Capture the cell that displays the provided text and extract its [x, y] central coordinate. 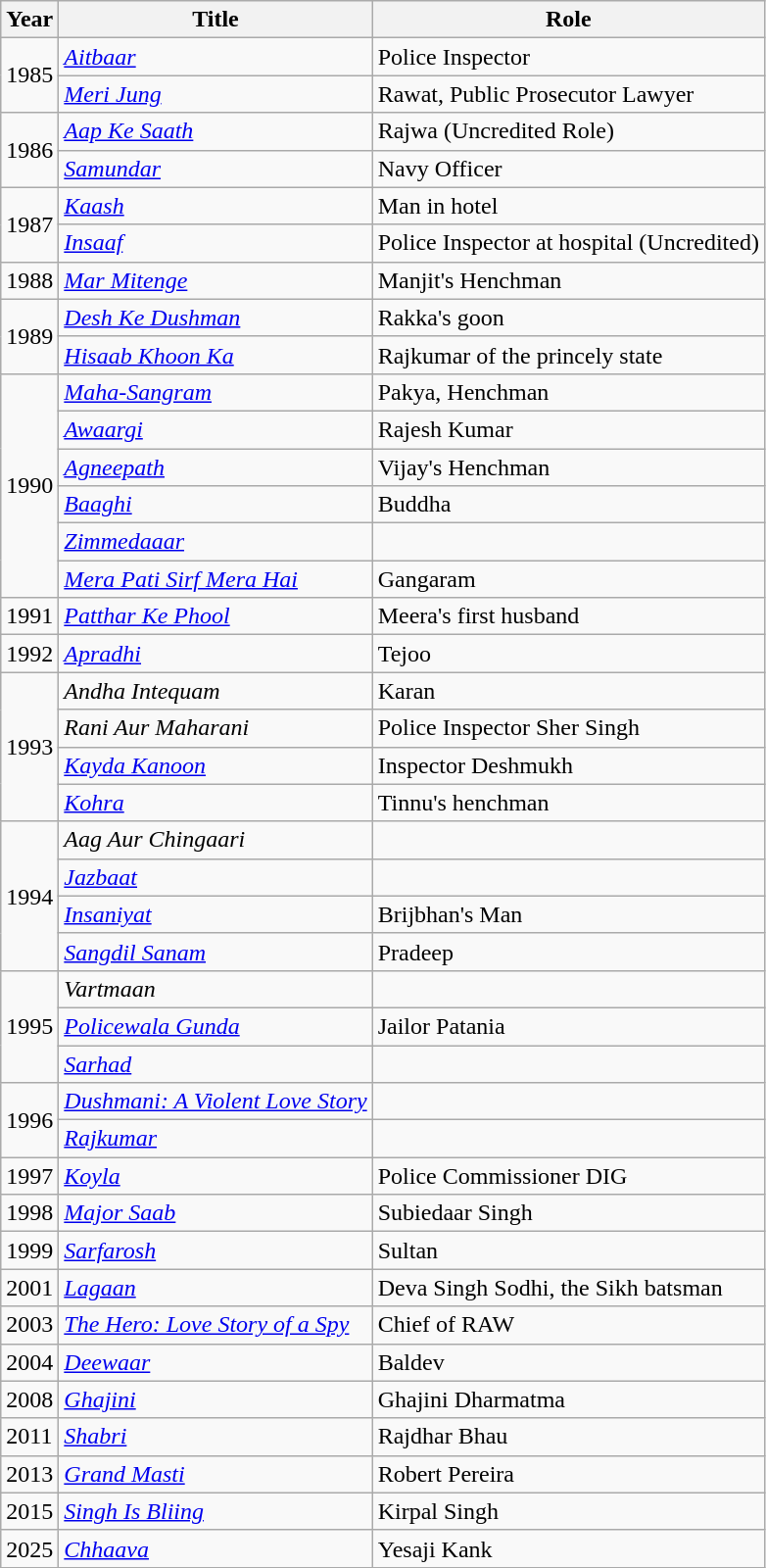
Apradhi [215, 654]
Mera Pati Sirf Mera Hai [215, 579]
Insaaf [215, 243]
Manjit's Henchman [568, 280]
Meera's first husband [568, 616]
Baaghi [215, 505]
Title [215, 20]
Zimmedaaar [215, 542]
Rajkumar [215, 1139]
Inspector Deshmukh [568, 765]
1989 [29, 336]
1992 [29, 654]
Samundar [215, 169]
Chief of RAW [568, 1325]
Maha-Sangram [215, 392]
Aap Ke Saath [215, 131]
Policewala Gunda [215, 1026]
1993 [29, 747]
Rajkumar of the princely state [568, 355]
1994 [29, 896]
Deva Singh Sodhi, the Sikh batsman [568, 1288]
Desh Ke Dushman [215, 318]
Year [29, 20]
Police Commissioner DIG [568, 1176]
Rajesh Kumar [568, 429]
Rakka's goon [568, 318]
2001 [29, 1288]
Navy Officer [568, 169]
Agneepath [215, 467]
Sarhad [215, 1063]
Kirpal Singh [568, 1511]
Kayda Kanoon [215, 765]
2011 [29, 1437]
Chhaava [215, 1548]
Ghajini [215, 1399]
The Hero: Love Story of a Spy [215, 1325]
Vijay's Henchman [568, 467]
1990 [29, 485]
Police Inspector at hospital (Uncredited) [568, 243]
1988 [29, 280]
1991 [29, 616]
Insaniyat [215, 914]
Andha Intequam [215, 691]
Police Inspector Sher Singh [568, 728]
1999 [29, 1250]
Lagaan [215, 1288]
1995 [29, 1026]
Brijbhan's Man [568, 914]
Jailor Patania [568, 1026]
Awaargi [215, 429]
Hisaab Khoon Ka [215, 355]
1998 [29, 1213]
Rawat, Public Prosecutor Lawyer [568, 94]
Police Inspector [568, 57]
Tejoo [568, 654]
Dushmani: A Violent Love Story [215, 1102]
Kaash [215, 206]
1986 [29, 150]
Mar Mitenge [215, 280]
Yesaji Kank [568, 1548]
Subiedaar Singh [568, 1213]
Rajdhar Bhau [568, 1437]
2004 [29, 1362]
1985 [29, 75]
Man in hotel [568, 206]
Grand Masti [215, 1474]
1996 [29, 1120]
Jazbaat [215, 877]
2013 [29, 1474]
Sangdil Sanam [215, 952]
Role [568, 20]
Major Saab [215, 1213]
Baldev [568, 1362]
Aag Aur Chingaari [215, 840]
Meri Jung [215, 94]
Sultan [568, 1250]
Pakya, Henchman [568, 392]
Gangaram [568, 579]
1997 [29, 1176]
2025 [29, 1548]
Shabri [215, 1437]
Buddha [568, 505]
Tinnu's henchman [568, 803]
2008 [29, 1399]
Karan [568, 691]
Patthar Ke Phool [215, 616]
Sarfarosh [215, 1250]
2015 [29, 1511]
Aitbaar [215, 57]
1987 [29, 224]
Singh Is Bliing [215, 1511]
Vartmaan [215, 989]
2003 [29, 1325]
Pradeep [568, 952]
Robert Pereira [568, 1474]
Ghajini Dharmatma [568, 1399]
Koyla [215, 1176]
Rajwa (Uncredited Role) [568, 131]
Rani Aur Maharani [215, 728]
Kohra [215, 803]
Deewaar [215, 1362]
